Output the (x, y) coordinate of the center of the cell containing the given text.  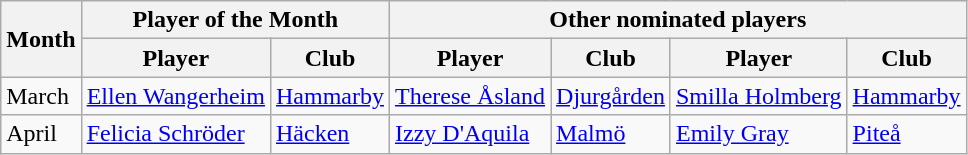
Häcken (330, 134)
Malmö (611, 134)
Other nominated players (678, 20)
Felicia Schröder (176, 134)
Izzy D'Aquila (470, 134)
Month (41, 39)
Ellen Wangerheim (176, 96)
Player of the Month (235, 20)
Smilla Holmberg (758, 96)
Therese Åsland (470, 96)
Emily Gray (758, 134)
April (41, 134)
March (41, 96)
Djurgården (611, 96)
Piteå (906, 134)
